Scan for the cell matching the given text and deliver its [x, y] coordinate at center. 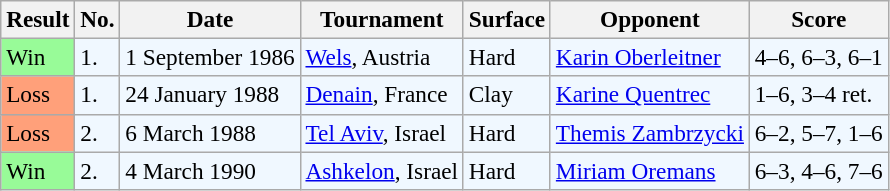
Opponent [650, 19]
Wels, Austria [382, 57]
Ashkelon, Israel [382, 170]
24 January 1988 [210, 95]
4–6, 6–3, 6–1 [818, 57]
Karin Oberleitner [650, 57]
Tel Aviv, Israel [382, 133]
Result [38, 19]
Score [818, 19]
Karine Quentrec [650, 95]
Date [210, 19]
1 September 1986 [210, 57]
6 March 1988 [210, 133]
Surface [506, 19]
1–6, 3–4 ret. [818, 95]
Tournament [382, 19]
6–2, 5–7, 1–6 [818, 133]
6–3, 4–6, 7–6 [818, 170]
Denain, France [382, 95]
No. [98, 19]
Themis Zambrzycki [650, 133]
4 March 1990 [210, 170]
Clay [506, 95]
Miriam Oremans [650, 170]
